Locate the cell with the specified text and output its (X, Y) center coordinate. 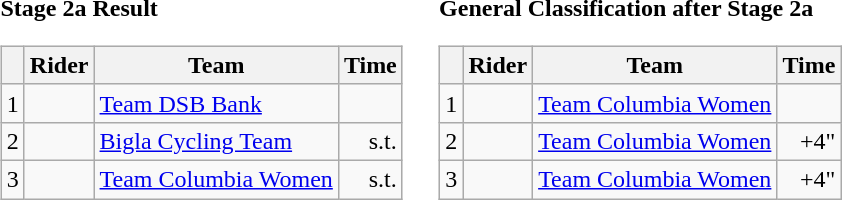
Team DSB Bank (216, 103)
Bigla Cycling Team (216, 141)
